Find where the given text appears and provide that cell's center as [X, Y] coordinate. 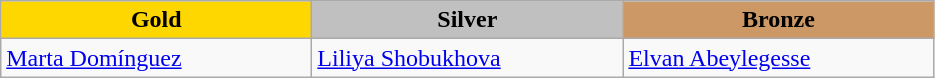
Bronze [778, 20]
Liliya Shobukhova [468, 58]
Silver [468, 20]
Marta Domínguez [156, 58]
Elvan Abeylegesse [778, 58]
Gold [156, 20]
